Detect which cell encompasses the target text, then output its [x, y] center coordinate. 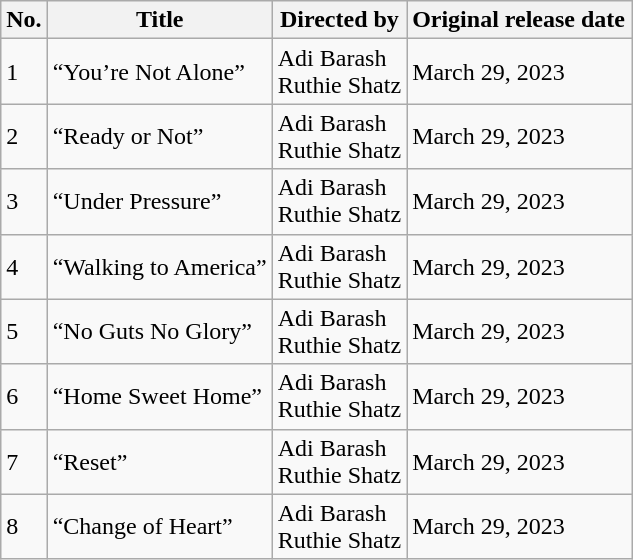
3 [24, 202]
“Change of Heart” [160, 526]
1 [24, 72]
No. [24, 20]
8 [24, 526]
“No Guts No Glory” [160, 332]
Directed by [339, 20]
Original release date [520, 20]
5 [24, 332]
2 [24, 136]
“Ready or Not” [160, 136]
“Reset” [160, 462]
“Home Sweet Home” [160, 396]
7 [24, 462]
“Under Pressure” [160, 202]
4 [24, 266]
6 [24, 396]
“You’re Not Alone” [160, 72]
“Walking to America” [160, 266]
Title [160, 20]
